Identify which cell holds the provided text, then report its (X, Y) central coordinate. 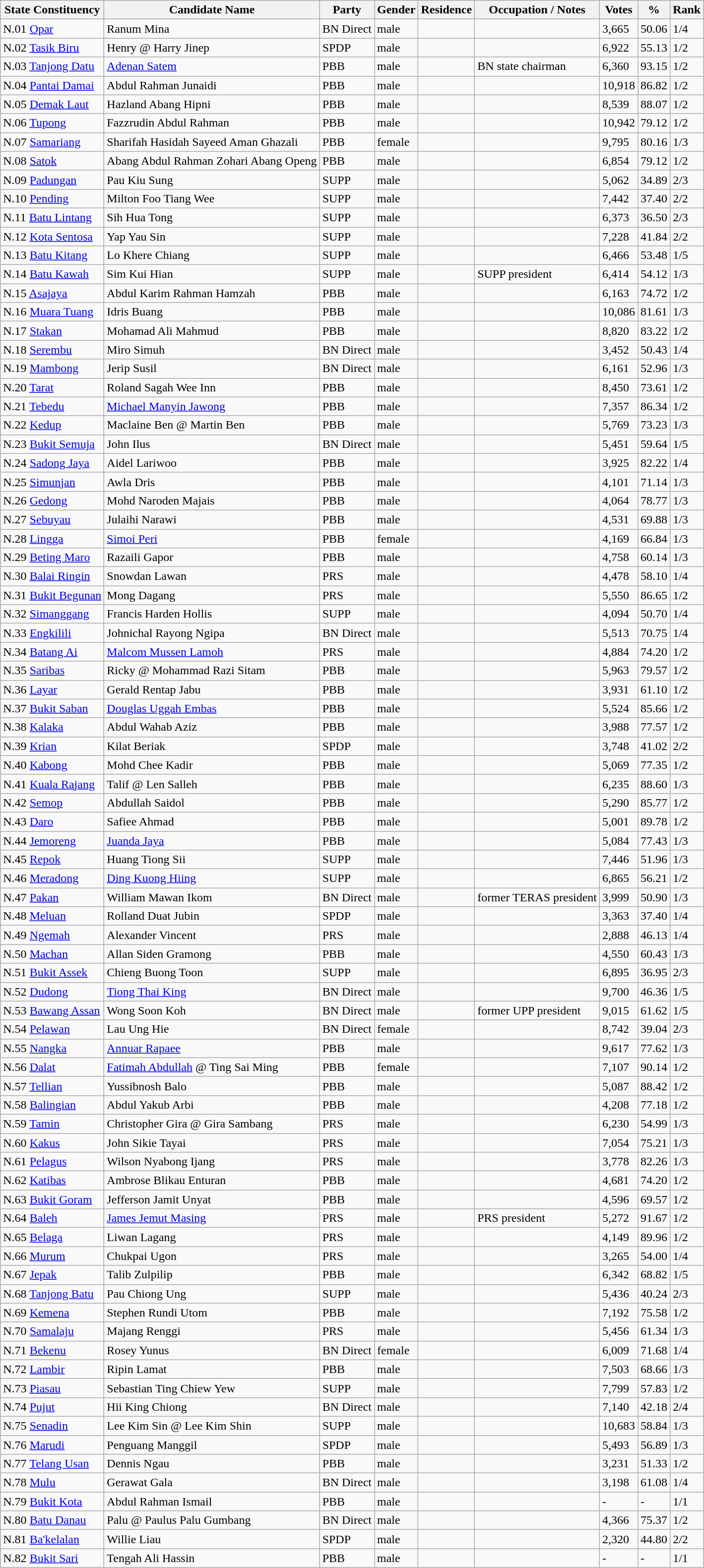
50.06 (654, 29)
Abdul Karim Rahman Hamzah (212, 293)
5,550 (619, 595)
Mohd Chee Kadir (212, 765)
Palu @ Paulus Palu Gumbang (212, 1520)
N.47 Pakan (53, 897)
3,665 (619, 29)
61.08 (654, 1483)
89.78 (654, 821)
80.16 (654, 142)
73.23 (654, 425)
6,373 (619, 217)
77.18 (654, 1105)
55.13 (654, 48)
2,320 (619, 1539)
60.14 (654, 558)
N.65 Belaga (53, 1237)
7,054 (619, 1142)
Ripin Lamat (212, 1369)
N.12 Kota Sentosa (53, 237)
N.69 Kemena (53, 1313)
N.77 Telang Usan (53, 1464)
N.70 Samalaju (53, 1331)
54.12 (654, 274)
Abdul Rahman Junaidi (212, 85)
Jerip Susil (212, 369)
68.66 (654, 1369)
6,922 (619, 48)
69.88 (654, 519)
39.04 (654, 1029)
3,231 (619, 1464)
6,466 (619, 255)
3,363 (619, 916)
7,192 (619, 1313)
Abdul Yakub Arbi (212, 1105)
86.82 (654, 85)
50.90 (654, 897)
N.03 Tanjong Datu (53, 66)
N.38 Kalaka (53, 727)
5,084 (619, 841)
N.07 Samariang (53, 142)
Huang Tiong Sii (212, 860)
Francis Harden Hollis (212, 614)
10,918 (619, 85)
Michael Manyin Jawong (212, 406)
7,357 (619, 406)
3,265 (619, 1256)
Snowdan Lawan (212, 576)
6,895 (619, 973)
5,524 (619, 708)
7,442 (619, 198)
88.42 (654, 1086)
Annuar Rapaee (212, 1048)
4,149 (619, 1237)
Gerald Rentap Jabu (212, 690)
42.18 (654, 1407)
36.95 (654, 973)
Occupation / Notes (537, 10)
53.48 (654, 255)
N.30 Balai Ringin (53, 576)
N.23 Bukit Semuja (53, 444)
Sharifah Hasidah Sayeed Aman Ghazali (212, 142)
John Sikie Tayai (212, 1142)
54.00 (654, 1256)
41.02 (654, 746)
N.19 Mambong (53, 369)
81.61 (654, 312)
N.75 Senadin (53, 1426)
% (654, 10)
Simoi Peri (212, 538)
Chukpai Ugon (212, 1256)
N.52 Dudong (53, 992)
Votes (619, 10)
N.76 Marudi (53, 1445)
N.50 Machan (53, 954)
44.80 (654, 1539)
Allan Siden Gramong (212, 954)
former TERAS president (537, 897)
N.55 Nangka (53, 1048)
46.13 (654, 935)
70.75 (654, 633)
N.71 Bekenu (53, 1350)
Pau Chiong Ung (212, 1294)
N.32 Simanggang (53, 614)
Mohd Naroden Majais (212, 501)
5,290 (619, 803)
3,988 (619, 727)
N.62 Katibas (53, 1181)
Johnichal Rayong Ngipa (212, 633)
40.24 (654, 1294)
N.08 Satok (53, 161)
N.59 Tamin (53, 1124)
N.42 Semop (53, 803)
90.14 (654, 1067)
N.22 Kedup (53, 425)
6,163 (619, 293)
Candidate Name (212, 10)
4,758 (619, 558)
Milton Foo Tiang Wee (212, 198)
Wilson Nyabong Ijang (212, 1162)
9,015 (619, 1010)
former UPP president (537, 1010)
7,799 (619, 1388)
N.10 Pending (53, 198)
Fatimah Abdullah @ Ting Sai Ming (212, 1067)
N.27 Sebuyau (53, 519)
4,366 (619, 1520)
N.57 Tellian (53, 1086)
2/4 (687, 1407)
N.16 Muara Tuang (53, 312)
Malcom Mussen Lamoh (212, 652)
Maclaine Ben @ Martin Ben (212, 425)
5,087 (619, 1086)
8,742 (619, 1029)
Alexander Vincent (212, 935)
8,820 (619, 331)
Stephen Rundi Utom (212, 1313)
56.89 (654, 1445)
46.36 (654, 992)
Penguang Manggil (212, 1445)
Juanda Jaya (212, 841)
10,942 (619, 123)
7,503 (619, 1369)
N.60 Kakus (53, 1142)
N.49 Ngemah (53, 935)
51.33 (654, 1464)
5,513 (619, 633)
Dennis Ngau (212, 1464)
3,999 (619, 897)
N.54 Pelawan (53, 1029)
5,493 (619, 1445)
9,700 (619, 992)
89.96 (654, 1237)
Adenan Satem (212, 66)
N.11 Batu Lintang (53, 217)
Chieng Buong Toon (212, 973)
5,769 (619, 425)
N.64 Baleh (53, 1218)
N.58 Balingian (53, 1105)
Jefferson Jamit Unyat (212, 1199)
50.70 (654, 614)
N.04 Pantai Damai (53, 85)
61.62 (654, 1010)
74.72 (654, 293)
N.46 Meradong (53, 878)
85.66 (654, 708)
Henry @ Harry Jinep (212, 48)
Christopher Gira @ Gira Sambang (212, 1124)
41.84 (654, 237)
57.83 (654, 1388)
Rolland Duat Jubin (212, 916)
88.07 (654, 104)
N.02 Tasik Biru (53, 48)
5,069 (619, 765)
71.14 (654, 482)
N.48 Meluan (53, 916)
Roland Sagah Wee Inn (212, 387)
N.21 Tebedu (53, 406)
Tiong Thai King (212, 992)
N.73 Piasau (53, 1388)
N.80 Batu Danau (53, 1520)
34.89 (654, 180)
N.33 Engkilili (53, 633)
75.58 (654, 1313)
77.62 (654, 1048)
Gerawat Gala (212, 1483)
4,094 (619, 614)
Mohamad Ali Mahmud (212, 331)
3,452 (619, 350)
Abdul Rahman Ismail (212, 1502)
5,963 (619, 671)
N.61 Pelagus (53, 1162)
Tengah Ali Hassin (212, 1558)
N.36 Layar (53, 690)
82.26 (654, 1162)
N.45 Repok (53, 860)
N.78 Mulu (53, 1483)
58.84 (654, 1426)
N.17 Stakan (53, 331)
N.39 Krian (53, 746)
6,342 (619, 1275)
Abang Abdul Rahman Zohari Abang Openg (212, 161)
N.31 Bukit Begunan (53, 595)
N.43 Daro (53, 821)
Yap Yau Sin (212, 237)
Liwan Lagang (212, 1237)
N.41 Kuala Rajang (53, 784)
N.51 Bukit Assek (53, 973)
10,683 (619, 1426)
N.06 Tupong (53, 123)
Lee Kim Sin @ Lee Kim Shin (212, 1426)
Sim Kui Hian (212, 274)
3,925 (619, 463)
83.22 (654, 331)
3,198 (619, 1483)
N.81 Ba'kelalan (53, 1539)
6,865 (619, 878)
N.26 Gedong (53, 501)
77.35 (654, 765)
N.15 Asajaya (53, 293)
Rank (687, 10)
6,230 (619, 1124)
Residence (447, 10)
Lo Khere Chiang (212, 255)
N.79 Bukit Kota (53, 1502)
4,531 (619, 519)
9,617 (619, 1048)
Ranum Mina (212, 29)
4,550 (619, 954)
Hii King Chiong (212, 1407)
6,235 (619, 784)
Sih Hua Tong (212, 217)
75.37 (654, 1520)
N.67 Jepak (53, 1275)
91.67 (654, 1218)
William Mawan Ikom (212, 897)
4,064 (619, 501)
Miro Simuh (212, 350)
60.43 (654, 954)
BN state chairman (537, 66)
N.18 Serembu (53, 350)
51.96 (654, 860)
7,446 (619, 860)
71.68 (654, 1350)
6,009 (619, 1350)
3,778 (619, 1162)
3,931 (619, 690)
82.22 (654, 463)
61.34 (654, 1331)
Wong Soon Koh (212, 1010)
N.82 Bukit Sari (53, 1558)
N.01 Opar (53, 29)
N.53 Bawang Assan (53, 1010)
52.96 (654, 369)
6,414 (619, 274)
4,169 (619, 538)
86.34 (654, 406)
77.43 (654, 841)
Ricky @ Mohammad Razi Sitam (212, 671)
58.10 (654, 576)
56.21 (654, 878)
4,596 (619, 1199)
79.57 (654, 671)
5,001 (619, 821)
N.29 Beting Maro (53, 558)
73.61 (654, 387)
59.64 (654, 444)
50.43 (654, 350)
N.09 Padungan (53, 180)
9,795 (619, 142)
7,228 (619, 237)
86.65 (654, 595)
N.13 Batu Kitang (53, 255)
78.77 (654, 501)
4,208 (619, 1105)
7,140 (619, 1407)
6,161 (619, 369)
State Constituency (53, 10)
SUPP president (537, 274)
85.77 (654, 803)
77.57 (654, 727)
N.34 Batang Ai (53, 652)
N.20 Tarat (53, 387)
10,086 (619, 312)
69.57 (654, 1199)
Kilat Beriak (212, 746)
93.15 (654, 66)
N.66 Murum (53, 1256)
68.82 (654, 1275)
4,478 (619, 576)
6,360 (619, 66)
5,456 (619, 1331)
Sebastian Ting Chiew Yew (212, 1388)
N.40 Kabong (53, 765)
Julaihi Narawi (212, 519)
Yussibnosh Balo (212, 1086)
8,539 (619, 104)
Gender (396, 10)
Ambrose Blikau Enturan (212, 1181)
N.74 Pujut (53, 1407)
Ding Kuong Hiing (212, 878)
James Jemut Masing (212, 1218)
61.10 (654, 690)
N.37 Bukit Saban (53, 708)
4,884 (619, 652)
4,681 (619, 1181)
PRS president (537, 1218)
4,101 (619, 482)
N.14 Batu Kawah (53, 274)
Rosey Yunus (212, 1350)
5,451 (619, 444)
N.72 Lambir (53, 1369)
54.99 (654, 1124)
N.05 Demak Laut (53, 104)
N.28 Lingga (53, 538)
Talib Zulpilip (212, 1275)
Abdul Wahab Aziz (212, 727)
N.24 Sadong Jaya (53, 463)
88.60 (654, 784)
Lau Ung Hie (212, 1029)
N.35 Saribas (53, 671)
8,450 (619, 387)
Party (347, 10)
Majang Renggi (212, 1331)
5,062 (619, 180)
5,436 (619, 1294)
Idris Buang (212, 312)
36.50 (654, 217)
Aidel Lariwoo (212, 463)
N.25 Simunjan (53, 482)
7,107 (619, 1067)
75.21 (654, 1142)
Awla Dris (212, 482)
Talif @ Len Salleh (212, 784)
Abdullah Saidol (212, 803)
Mong Dagang (212, 595)
Hazland Abang Hipni (212, 104)
N.44 Jemoreng (53, 841)
Pau Kiu Sung (212, 180)
Fazzrudin Abdul Rahman (212, 123)
John Ilus (212, 444)
6,854 (619, 161)
66.84 (654, 538)
Razaili Gapor (212, 558)
Douglas Uggah Embas (212, 708)
Willie Liau (212, 1539)
N.56 Dalat (53, 1067)
N.68 Tanjong Batu (53, 1294)
2,888 (619, 935)
5,272 (619, 1218)
3,748 (619, 746)
N.63 Bukit Goram (53, 1199)
Safiee Ahmad (212, 821)
